From the cell containing the given text, extract its center point as (x, y) coordinate. 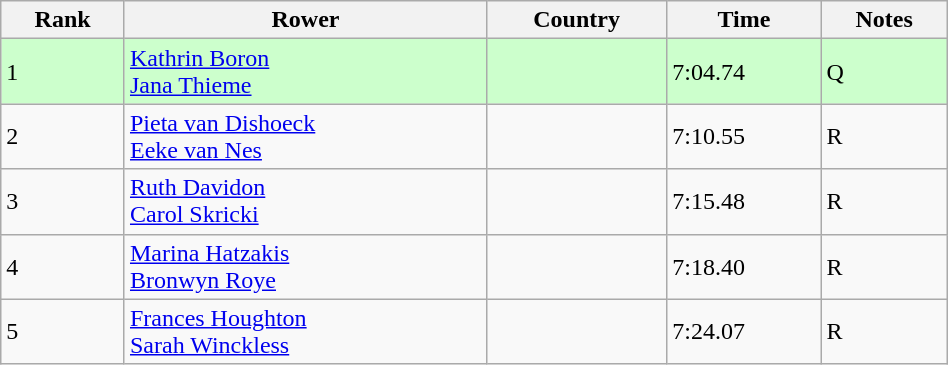
Pieta van DishoeckEeke van Nes (305, 136)
Marina HatzakisBronwyn Roye (305, 266)
Rank (63, 20)
3 (63, 202)
5 (63, 332)
2 (63, 136)
4 (63, 266)
7:24.07 (744, 332)
Time (744, 20)
Rower (305, 20)
7:10.55 (744, 136)
1 (63, 72)
Kathrin BoronJana Thieme (305, 72)
Ruth DavidonCarol Skricki (305, 202)
7:04.74 (744, 72)
7:18.40 (744, 266)
Frances HoughtonSarah Winckless (305, 332)
Country (576, 20)
Q (884, 72)
Notes (884, 20)
7:15.48 (744, 202)
